Pinpoint the cell where the given text exists, returning its (X, Y) midpoint coordinate. 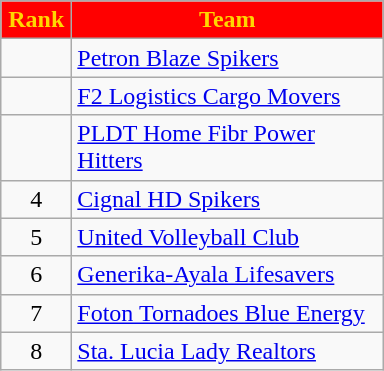
6 (36, 275)
United Volleyball Club (228, 237)
Generika-Ayala Lifesavers (228, 275)
7 (36, 313)
Petron Blaze Spikers (228, 58)
5 (36, 237)
Rank (36, 20)
Cignal HD Spikers (228, 199)
F2 Logistics Cargo Movers (228, 96)
Sta. Lucia Lady Realtors (228, 351)
PLDT Home Fibr Power Hitters (228, 148)
Team (228, 20)
4 (36, 199)
8 (36, 351)
Foton Tornadoes Blue Energy (228, 313)
